Return the (x, y) coordinate for the center point of the cell that contains the specified text.  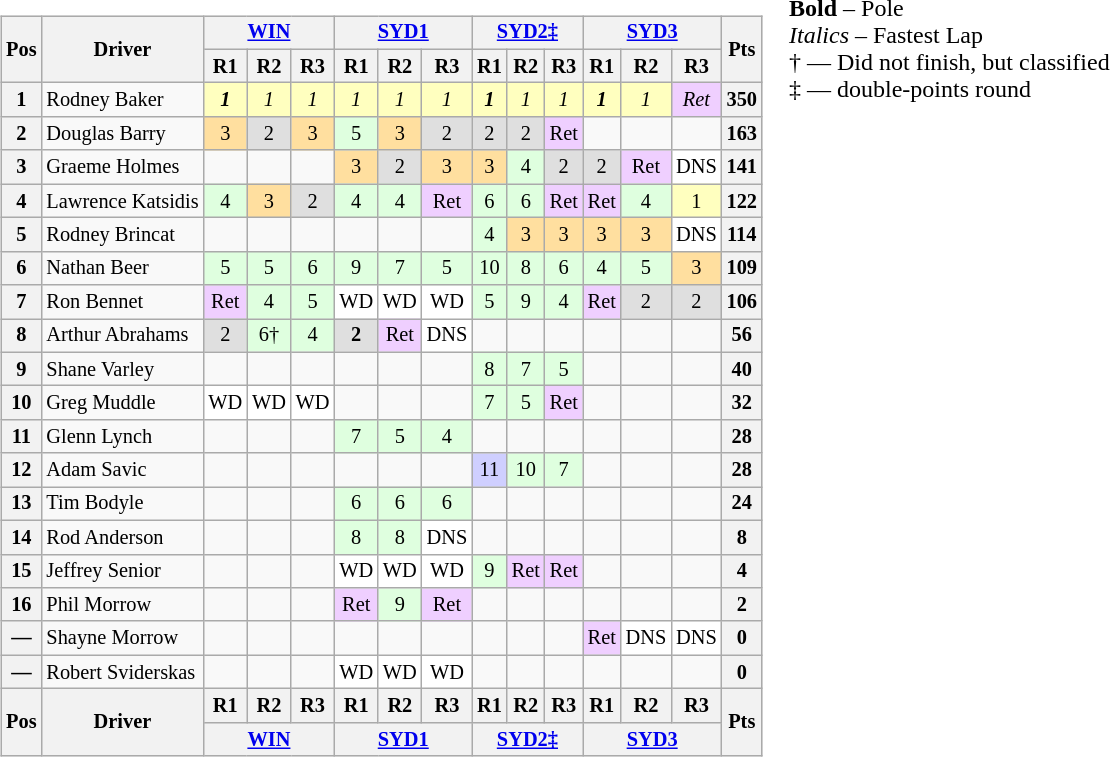
32 (742, 403)
Shayne Morrow (122, 638)
56 (742, 336)
Phil Morrow (122, 605)
Graeme Holmes (122, 167)
Douglas Barry (122, 134)
14 (21, 537)
Lawrence Katsidis (122, 201)
Robert Sviderskas (122, 672)
122 (742, 201)
106 (742, 302)
13 (21, 504)
Rodney Baker (122, 100)
350 (742, 100)
114 (742, 235)
Nathan Beer (122, 268)
Shane Varley (122, 369)
Jeffrey Senior (122, 571)
141 (742, 167)
163 (742, 134)
6† (269, 336)
40 (742, 369)
Ron Bennet (122, 302)
Rodney Brincat (122, 235)
15 (21, 571)
Rod Anderson (122, 537)
Arthur Abrahams (122, 336)
Adam Savic (122, 470)
Greg Muddle (122, 403)
24 (742, 504)
Glenn Lynch (122, 437)
16 (21, 605)
Tim Bodyle (122, 504)
109 (742, 268)
12 (21, 470)
